Identify which cell holds the provided text, then report its [X, Y] central coordinate. 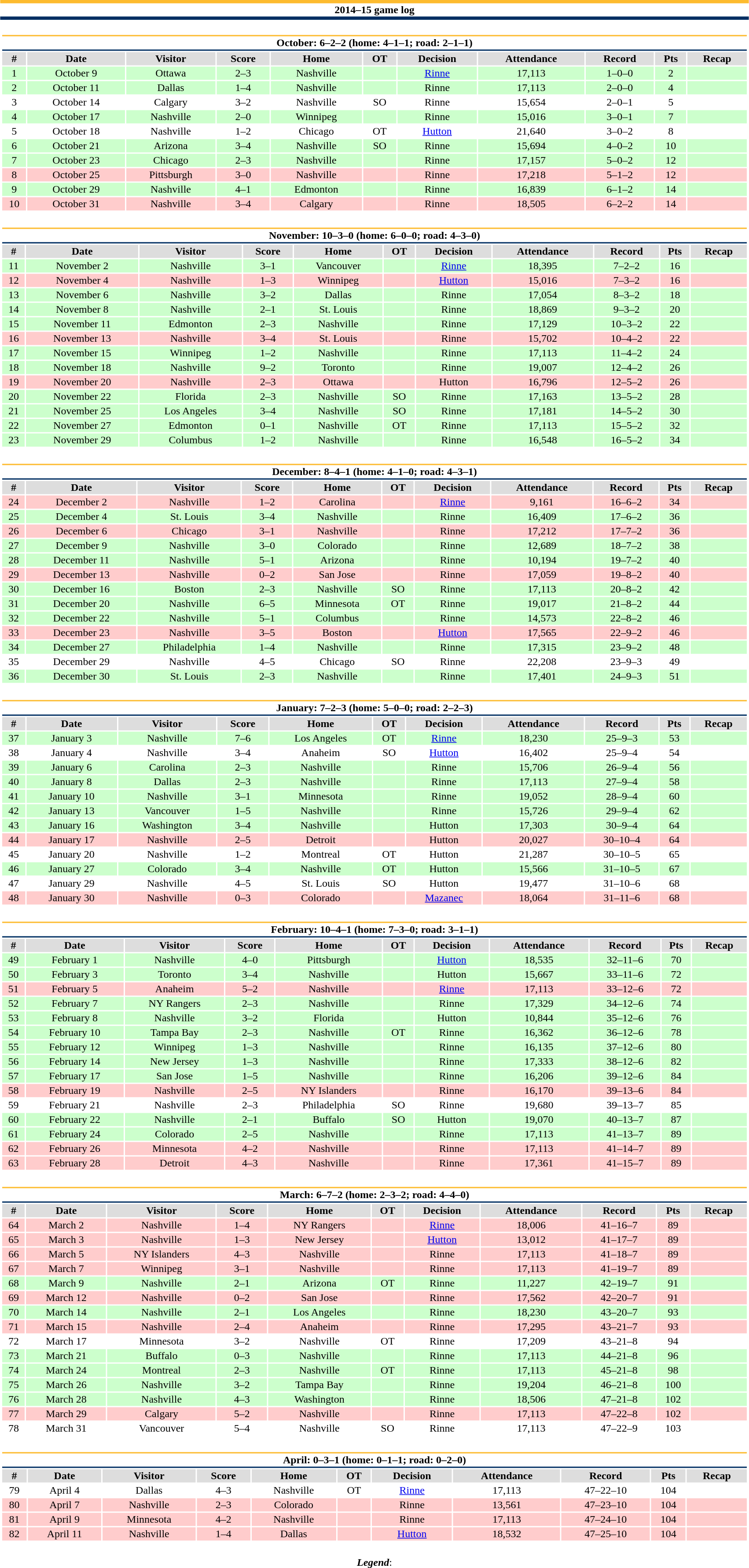
103 [673, 1428]
11 [13, 266]
March 2 [66, 1225]
December 2 [81, 502]
January 4 [71, 753]
16,402 [533, 753]
30–9–4 [622, 826]
3–5 [267, 633]
December 13 [81, 575]
December 29 [81, 662]
16,548 [543, 440]
41 [14, 797]
17,209 [531, 1341]
17,059 [542, 575]
59 [13, 1105]
87 [676, 1119]
19,052 [533, 797]
15,694 [531, 146]
47–25–10 [606, 1534]
February 5 [74, 989]
November 13 [82, 338]
6–5 [267, 604]
26–9–4 [622, 768]
17,562 [531, 1298]
15,654 [531, 102]
7–6 [243, 738]
December 4 [81, 517]
17–7–2 [626, 531]
March 24 [66, 1370]
January: 7–2–3 (home: 5–0–0; road: 2–2–3) [374, 708]
20,027 [533, 840]
32–11–6 [625, 960]
9,161 [542, 502]
4–0–2 [620, 146]
61 [13, 1134]
9–3–2 [627, 309]
January 6 [71, 768]
6 [14, 146]
February 24 [74, 1134]
March 29 [66, 1414]
47–22–10 [606, 1491]
25 [13, 517]
February 14 [74, 1061]
81 [14, 1520]
21,640 [531, 132]
9 [14, 190]
March 7 [66, 1269]
November 29 [82, 440]
April 4 [64, 1491]
16,796 [543, 382]
February 7 [74, 1003]
17–6–2 [626, 517]
December 27 [81, 647]
33–12–6 [625, 989]
16,362 [539, 1032]
41–17–7 [619, 1240]
2–0–0 [620, 88]
10–3–2 [627, 324]
13 [13, 295]
November 18 [82, 367]
3 [14, 102]
14,573 [542, 618]
October 11 [76, 88]
52 [13, 1003]
March 14 [66, 1312]
17,303 [533, 826]
39–12–6 [625, 1076]
January 13 [71, 811]
21 [13, 411]
40–13–7 [625, 1119]
66 [13, 1254]
15 [13, 324]
31–11–6 [622, 898]
November 11 [82, 324]
37 [14, 738]
41–19–7 [619, 1269]
29–9–4 [622, 811]
22–8–2 [626, 618]
35 [13, 662]
94 [673, 1341]
22–9–2 [626, 633]
October: 6–2–2 (home: 4–1–1; road: 2–1–1) [374, 43]
43 [14, 826]
41–15–7 [625, 1163]
16,839 [531, 190]
16,409 [542, 517]
15,726 [533, 811]
30–10–4 [622, 840]
November 25 [82, 411]
Mazanec [444, 898]
41–13–7 [625, 1134]
19,204 [531, 1385]
28–9–4 [622, 797]
45–21–8 [619, 1370]
9–2 [268, 367]
March 28 [66, 1399]
34–12–6 [625, 1003]
15–5–2 [627, 425]
41–16–7 [619, 1225]
5–4 [242, 1428]
March 5 [66, 1254]
100 [673, 1385]
February 26 [74, 1148]
19 [13, 382]
12–4–2 [627, 367]
47–23–10 [606, 1505]
February 19 [74, 1090]
December: 8–4–1 (home: 4–1–0; road: 4–3–1) [374, 471]
March 3 [66, 1240]
43–20–7 [619, 1312]
17,295 [531, 1327]
13–5–2 [627, 396]
19,007 [543, 367]
19,680 [539, 1105]
27–9–4 [622, 782]
73 [13, 1356]
October 31 [76, 204]
36–12–6 [625, 1032]
43–21–7 [619, 1327]
25–9–4 [622, 753]
17,129 [543, 324]
October 17 [76, 117]
October 21 [76, 146]
31–10–6 [622, 884]
17,218 [531, 175]
85 [676, 1105]
February 17 [74, 1076]
27 [13, 546]
17,315 [542, 647]
January 3 [71, 738]
33 [13, 633]
April: 0–3–1 (home: 0–1–1; road: 0–2–0) [374, 1460]
18,505 [531, 204]
December 23 [81, 633]
29 [13, 575]
October 18 [76, 132]
17,181 [543, 411]
14–5–2 [627, 411]
18,869 [543, 309]
13,561 [507, 1505]
2–0–1 [620, 102]
96 [673, 1356]
February 28 [74, 1163]
63 [13, 1163]
2014–15 game log [374, 10]
18,064 [533, 898]
December 22 [81, 618]
December 20 [81, 604]
April 9 [64, 1520]
February 21 [74, 1105]
November 6 [82, 295]
23–9–3 [626, 662]
18,006 [531, 1225]
37–12–6 [625, 1047]
8–3–2 [627, 295]
17,565 [542, 633]
December 6 [81, 531]
47–22–9 [619, 1428]
January 29 [71, 884]
47 [14, 884]
3–0–2 [620, 132]
57 [13, 1076]
19–8–2 [626, 575]
19,070 [539, 1119]
69 [13, 1298]
50 [13, 974]
19–7–2 [626, 560]
43–21–8 [619, 1341]
17,333 [539, 1061]
16–5–2 [627, 440]
42–20–7 [619, 1298]
11,227 [531, 1283]
March 15 [66, 1327]
February 12 [74, 1047]
41–18–7 [619, 1254]
35–12–6 [625, 1018]
October 29 [76, 190]
March 21 [66, 1356]
November 8 [82, 309]
30–10–5 [622, 855]
6–2–2 [620, 204]
39 [14, 768]
18,535 [539, 960]
December 9 [81, 546]
11–4–2 [627, 353]
18,395 [543, 266]
7–2–2 [627, 266]
6–1–2 [620, 190]
10–4–2 [627, 338]
March 9 [66, 1283]
0–1 [268, 425]
October 14 [76, 102]
November 27 [82, 425]
April 7 [64, 1505]
November: 10–3–0 (home: 6–0–0; road: 4–3–0) [374, 236]
23–9–2 [626, 647]
17,401 [542, 676]
41–14–7 [625, 1148]
1–0–0 [620, 73]
4–0 [250, 960]
18,506 [531, 1399]
31–10–5 [622, 869]
February 10 [74, 1032]
23 [13, 440]
March 12 [66, 1298]
March 17 [66, 1341]
24–9–3 [626, 676]
17,329 [539, 1003]
March: 6–7–2 (home: 2–3–2; road: 4–4–0) [374, 1195]
46–21–8 [619, 1385]
17,212 [542, 531]
18,532 [507, 1534]
38–12–6 [625, 1061]
25–9–3 [622, 738]
January 27 [71, 869]
15,667 [539, 974]
5–1–2 [620, 175]
39–13–6 [625, 1090]
75 [13, 1385]
12,689 [542, 546]
17 [13, 353]
February 8 [74, 1018]
March 31 [66, 1428]
17,163 [543, 396]
January 20 [71, 855]
January 8 [71, 782]
17,361 [539, 1163]
79 [14, 1491]
47–24–10 [606, 1520]
March 26 [66, 1385]
15,566 [533, 869]
November 20 [82, 382]
16,135 [539, 1047]
55 [13, 1047]
16,170 [539, 1090]
19,477 [533, 884]
January 17 [71, 840]
January 16 [71, 826]
3–0–1 [620, 117]
October 9 [76, 73]
January 10 [71, 797]
71 [13, 1327]
18–7–2 [626, 546]
98 [673, 1370]
December 30 [81, 676]
44–21–8 [619, 1356]
April 11 [64, 1534]
February: 10–4–1 (home: 7–3–0; road: 3–1–1) [374, 930]
10,194 [542, 560]
December 11 [81, 560]
21,287 [533, 855]
77 [13, 1414]
October 23 [76, 161]
47–22–8 [619, 1414]
November 4 [82, 280]
45 [14, 855]
February 1 [74, 960]
1 [14, 73]
November 22 [82, 396]
February 22 [74, 1119]
20–8–2 [626, 589]
42–19–7 [619, 1283]
2–0 [243, 117]
22,208 [542, 662]
17,157 [531, 161]
33–11–6 [625, 974]
October 25 [76, 175]
12–5–2 [627, 382]
4–1 [243, 190]
7–3–2 [627, 280]
16–6–2 [626, 502]
5–0–2 [620, 161]
39–13–7 [625, 1105]
13,012 [531, 1240]
31 [13, 604]
19,017 [542, 604]
February 3 [74, 974]
21–8–2 [626, 604]
January 30 [71, 898]
17,054 [543, 295]
December 16 [81, 589]
10,844 [539, 1018]
November 2 [82, 266]
2–4 [242, 1327]
15,706 [533, 768]
47–21–8 [619, 1399]
15,702 [543, 338]
November 15 [82, 353]
16,206 [539, 1076]
